Identify which cell holds the provided text, then report its (X, Y) central coordinate. 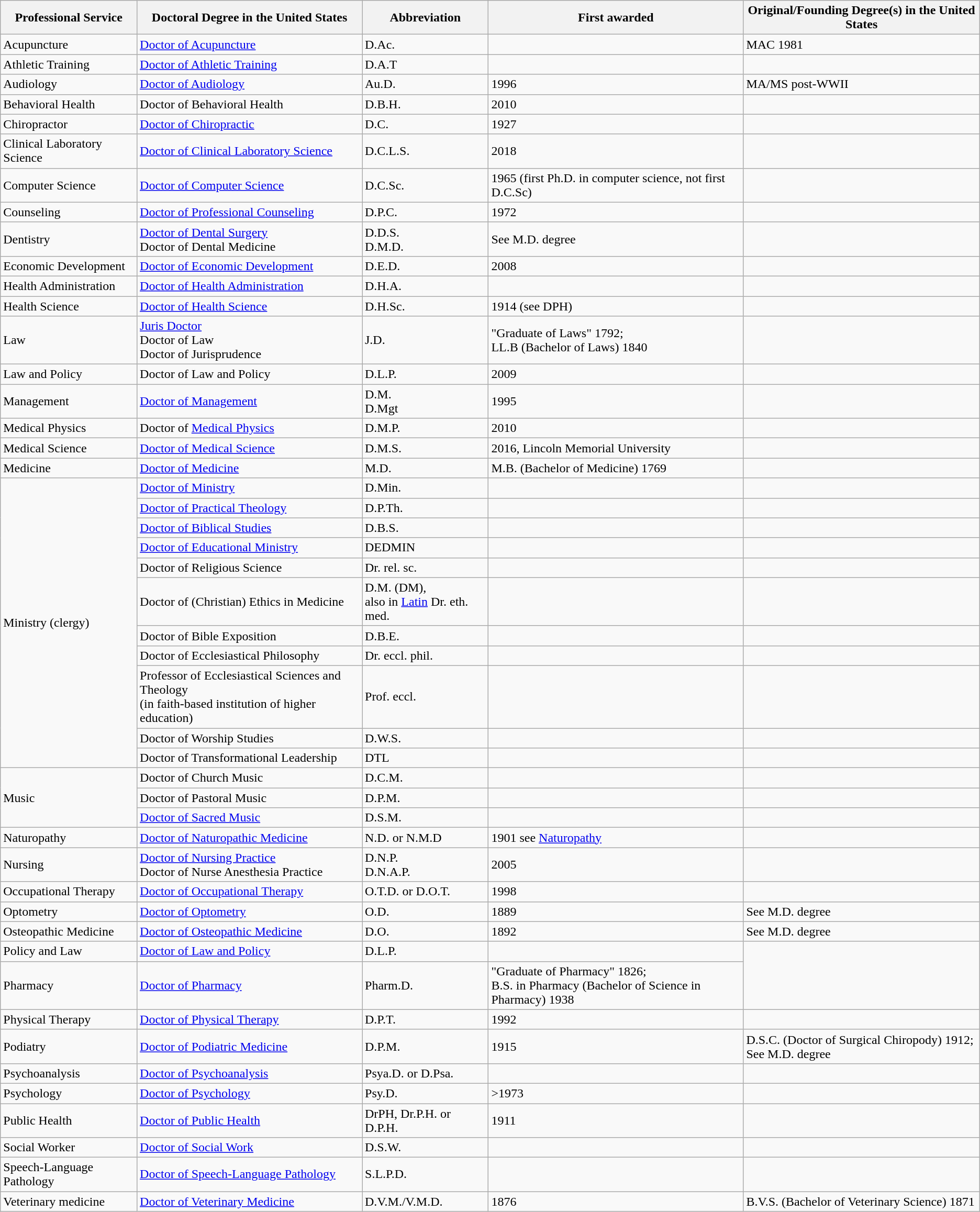
Optometry (69, 911)
Medical Science (69, 448)
D.C. (425, 124)
M.B. (Bachelor of Medicine) 1769 (616, 468)
1911 (616, 1120)
Doctor of Osteopathic Medicine (250, 931)
D.O. (425, 931)
Doctor of Clinical Laboratory Science (250, 151)
Au.D. (425, 84)
Doctor of Ministry (250, 488)
Veterinary medicine (69, 1202)
Doctor of Computer Science (250, 185)
Professor of Ecclesiastical Sciences and Theology(in faith-based institution of higher education) (250, 696)
Health Administration (69, 286)
Doctor of Educational Ministry (250, 548)
D.S.W. (425, 1148)
Juris DoctorDoctor of LawDoctor of Jurisprudence (250, 340)
Doctor of Speech-Language Pathology (250, 1175)
Doctor of Naturopathic Medicine (250, 838)
2008 (616, 266)
Dr. eccl. phil. (425, 655)
D.P.T. (425, 1019)
D.M.S. (425, 448)
Dr. rel. sc. (425, 568)
1892 (616, 931)
Policy and Law (69, 951)
Management (69, 401)
1992 (616, 1019)
1972 (616, 212)
D.P.Th. (425, 508)
Doctor of Bible Exposition (250, 636)
Abbreviation (425, 18)
Doctor of Nursing PracticeDoctor of Nurse Anesthesia Practice (250, 865)
J.D. (425, 340)
Doctor of Religious Science (250, 568)
"Graduate of Laws" 1792;LL.B (Bachelor of Laws) 1840 (616, 340)
Doctor of Acupuncture (250, 45)
D.B.S. (425, 528)
Doctor of Athletic Training (250, 64)
1996 (616, 84)
D.P.C. (425, 212)
Economic Development (69, 266)
D.C.Sc. (425, 185)
2016, Lincoln Memorial University (616, 448)
D.M. (DM),also in Latin Dr. eth. med. (425, 602)
Doctor of Medical Science (250, 448)
Law (69, 340)
MAC 1981 (862, 45)
1914 (see DPH) (616, 306)
2005 (616, 865)
Music (69, 798)
"Graduate of Pharmacy" 1826;B.S. in Pharmacy (Bachelor of Science in Pharmacy) 1938 (616, 985)
Doctor of Chiropractic (250, 124)
MA/MS post-WWII (862, 84)
Speech-Language Pathology (69, 1175)
Doctor of Psychoanalysis (250, 1073)
1889 (616, 911)
Doctor of Occupational Therapy (250, 892)
DEDMIN (425, 548)
Social Worker (69, 1148)
D.B.H. (425, 104)
D.C.L.S. (425, 151)
S.L.P.D. (425, 1175)
First awarded (616, 18)
D.S.C. (Doctor of Surgical Chiropody) 1912;See M.D. degree (862, 1046)
Doctor of Ecclesiastical Philosophy (250, 655)
O.D. (425, 911)
D.A.T (425, 64)
1927 (616, 124)
Ministry (clergy) (69, 623)
>1973 (616, 1093)
Athletic Training (69, 64)
Nursing (69, 865)
Psy.D. (425, 1093)
Doctoral Degree in the United States (250, 18)
Chiropractor (69, 124)
1901 see Naturopathy (616, 838)
Doctor of Economic Development (250, 266)
Dentistry (69, 239)
Doctor of Sacred Music (250, 818)
D.S.M. (425, 818)
2009 (616, 374)
Doctor of Management (250, 401)
Physical Therapy (69, 1019)
Acupuncture (69, 45)
Doctor of Podiatric Medicine (250, 1046)
Doctor of Optometry (250, 911)
Doctor of Medical Physics (250, 428)
D.Ac. (425, 45)
Prof. eccl. (425, 696)
Health Science (69, 306)
D.Min. (425, 488)
1915 (616, 1046)
Doctor of Professional Counseling (250, 212)
Behavioral Health (69, 104)
D.H.A. (425, 286)
DrPH, Dr.P.H. or D.P.H. (425, 1120)
Medicine (69, 468)
1995 (616, 401)
D.H.Sc. (425, 306)
Occupational Therapy (69, 892)
Doctor of Physical Therapy (250, 1019)
D.N.P.D.N.A.P. (425, 865)
Doctor of Social Work (250, 1148)
Doctor of Practical Theology (250, 508)
Doctor of Audiology (250, 84)
Doctor of Veterinary Medicine (250, 1202)
Doctor of Worship Studies (250, 738)
Doctor of Health Science (250, 306)
D.W.S. (425, 738)
Audiology (69, 84)
Doctor of Church Music (250, 778)
D.E.D. (425, 266)
N.D. or N.M.D (425, 838)
Doctor of Pastoral Music (250, 798)
Doctor of Psychology (250, 1093)
Pharmacy (69, 985)
Osteopathic Medicine (69, 931)
1965 (first Ph.D. in computer science, not first D.C.Sc) (616, 185)
Podiatry (69, 1046)
D.C.M. (425, 778)
Doctor of Transformational Leadership (250, 758)
Doctor of Medicine (250, 468)
Law and Policy (69, 374)
Original/Founding Degree(s) in the United States (862, 18)
B.V.S. (Bachelor of Veterinary Science) 1871 (862, 1202)
Medical Physics (69, 428)
Doctor of Biblical Studies (250, 528)
D.D.S.D.M.D. (425, 239)
Psychology (69, 1093)
Doctor of Public Health (250, 1120)
1998 (616, 892)
D.M.P. (425, 428)
Doctor of Dental SurgeryDoctor of Dental Medicine (250, 239)
Computer Science (69, 185)
Public Health (69, 1120)
Clinical Laboratory Science (69, 151)
2018 (616, 151)
Doctor of Health Administration (250, 286)
D.M. D.Mgt (425, 401)
O.T.D. or D.O.T. (425, 892)
Psya.D. or D.Psa. (425, 1073)
DTL (425, 758)
M.D. (425, 468)
Professional Service (69, 18)
Doctor of Behavioral Health (250, 104)
Pharm.D. (425, 985)
Naturopathy (69, 838)
D.V.M./V.M.D. (425, 1202)
Doctor of Pharmacy (250, 985)
D.B.E. (425, 636)
1876 (616, 1202)
Doctor of (Christian) Ethics in Medicine (250, 602)
Counseling (69, 212)
Psychoanalysis (69, 1073)
